Identify which cell holds the provided text, then report its [X, Y] central coordinate. 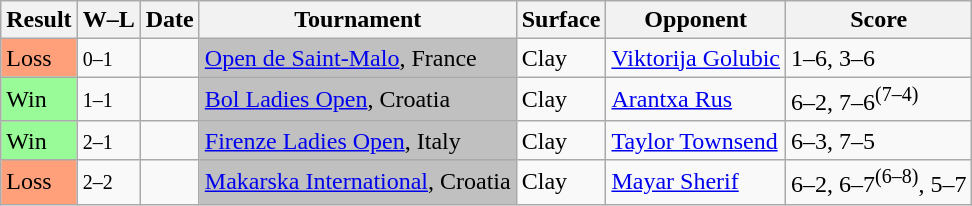
1–6, 3–6 [879, 58]
Firenze Ladies Open, Italy [358, 140]
1–1 [108, 100]
Arantxa Rus [696, 100]
Taylor Townsend [696, 140]
Result [39, 20]
Makarska International, Croatia [358, 182]
Date [170, 20]
Score [879, 20]
2–2 [108, 182]
Bol Ladies Open, Croatia [358, 100]
Tournament [358, 20]
Viktorija Golubic [696, 58]
Surface [561, 20]
W–L [108, 20]
Opponent [696, 20]
Open de Saint-Malo, France [358, 58]
Mayar Sherif [696, 182]
6–2, 6–7(6–8), 5–7 [879, 182]
6–2, 7–6(7–4) [879, 100]
6–3, 7–5 [879, 140]
0–1 [108, 58]
2–1 [108, 140]
